Search for the cell housing the specified text and yield its [X, Y] center coordinate. 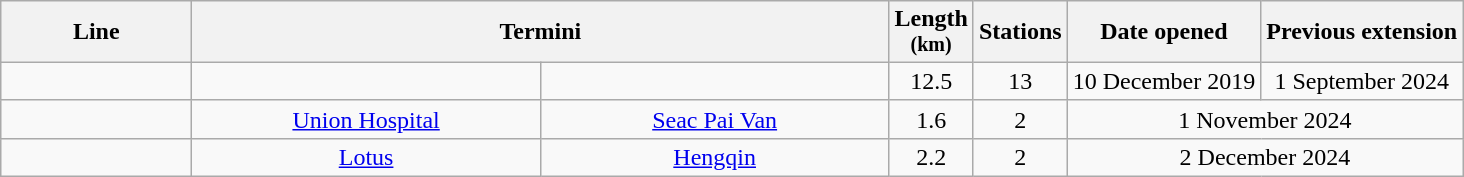
Hengqin [714, 157]
2 December 2024 [1265, 157]
2.2 [931, 157]
Lotus [366, 157]
10 December 2019 [1164, 81]
12.5 [931, 81]
Seac Pai Van [714, 119]
Line [96, 32]
1.6 [931, 119]
Date opened [1164, 32]
Length(km) [931, 32]
13 [1020, 81]
Termini [540, 32]
Union Hospital [366, 119]
1 November 2024 [1265, 119]
1 September 2024 [1362, 81]
Previous extension [1362, 32]
Stations [1020, 32]
